Locate the cell with the specified text and output its [x, y] center coordinate. 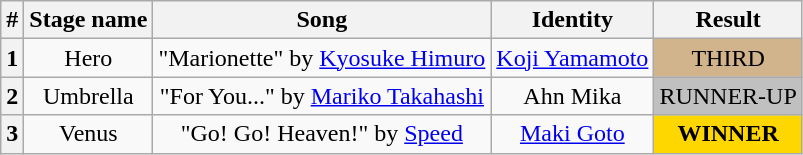
1 [12, 58]
THIRD [728, 58]
Stage name [88, 20]
"Marionette" by Kyosuke Himuro [322, 58]
Ahn Mika [572, 96]
Maki Goto [572, 134]
"Go! Go! Heaven!" by Speed [322, 134]
# [12, 20]
Venus [88, 134]
Koji Yamamoto [572, 58]
Umbrella [88, 96]
WINNER [728, 134]
Song [322, 20]
Result [728, 20]
2 [12, 96]
"For You..." by Mariko Takahashi [322, 96]
3 [12, 134]
Hero [88, 58]
Identity [572, 20]
RUNNER-UP [728, 96]
